For the text-containing cell, return its midpoint in (x, y) coordinate format. 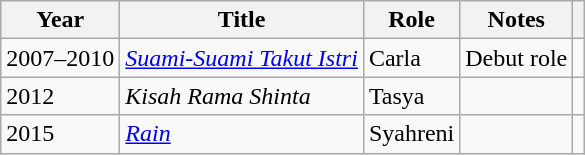
Year (60, 20)
Debut role (516, 58)
Syahreni (411, 134)
Tasya (411, 96)
Notes (516, 20)
Kisah Rama Shinta (242, 96)
2012 (60, 96)
Carla (411, 58)
2015 (60, 134)
Rain (242, 134)
Title (242, 20)
Role (411, 20)
Suami-Suami Takut Istri (242, 58)
2007–2010 (60, 58)
